Scan for the cell matching the given text and deliver its (x, y) coordinate at center. 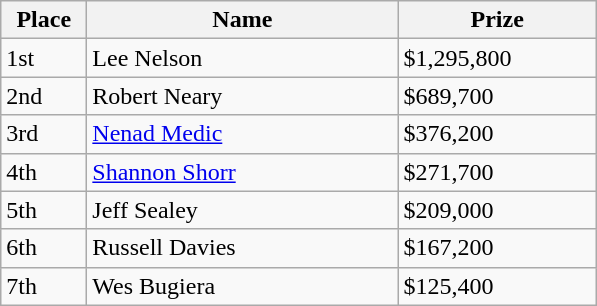
3rd (44, 134)
$376,200 (498, 134)
Prize (498, 20)
5th (44, 210)
$125,400 (498, 286)
$689,700 (498, 96)
$209,000 (498, 210)
Russell Davies (242, 248)
Jeff Sealey (242, 210)
Name (242, 20)
Place (44, 20)
$1,295,800 (498, 58)
$271,700 (498, 172)
Nenad Medic (242, 134)
4th (44, 172)
Wes Bugiera (242, 286)
Lee Nelson (242, 58)
6th (44, 248)
7th (44, 286)
$167,200 (498, 248)
Shannon Shorr (242, 172)
Robert Neary (242, 96)
1st (44, 58)
2nd (44, 96)
